Provide the (X, Y) coordinate of the cell's center where the given text is located.  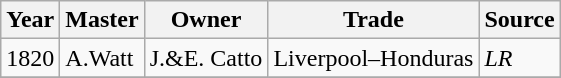
A.Watt (102, 58)
Liverpool–Honduras (374, 58)
Source (520, 20)
Year (30, 20)
Trade (374, 20)
J.&E. Catto (206, 58)
LR (520, 58)
Master (102, 20)
Owner (206, 20)
1820 (30, 58)
